Search for the cell housing the specified text and yield its (x, y) center coordinate. 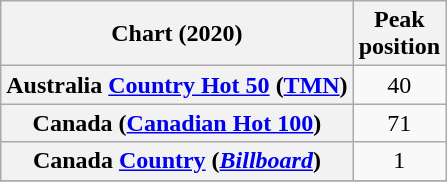
40 (399, 85)
71 (399, 123)
Chart (2020) (177, 34)
Australia Country Hot 50 (TMN) (177, 85)
Peak position (399, 34)
1 (399, 161)
Canada Country (Billboard) (177, 161)
Canada (Canadian Hot 100) (177, 123)
